Find where the given text appears and provide that cell's center as [X, Y] coordinate. 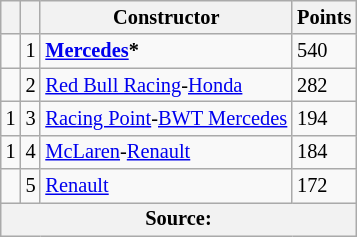
Racing Point-BWT Mercedes [166, 118]
Points [324, 17]
194 [324, 118]
5 [31, 186]
3 [31, 118]
172 [324, 186]
2 [31, 85]
184 [324, 152]
Renault [166, 186]
Mercedes* [166, 51]
282 [324, 85]
McLaren-Renault [166, 152]
Red Bull Racing-Honda [166, 85]
4 [31, 152]
Constructor [166, 17]
Source: [178, 219]
540 [324, 51]
